Identify which cell holds the provided text, then report its [X, Y] central coordinate. 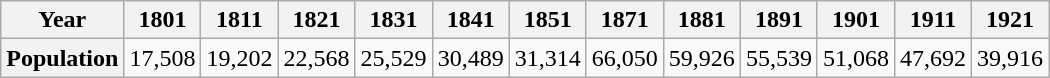
1801 [162, 20]
Year [62, 20]
1871 [624, 20]
Population [62, 58]
39,916 [1010, 58]
1921 [1010, 20]
59,926 [702, 58]
1851 [548, 20]
51,068 [856, 58]
30,489 [470, 58]
1901 [856, 20]
19,202 [240, 58]
25,529 [394, 58]
1841 [470, 20]
1881 [702, 20]
1911 [932, 20]
66,050 [624, 58]
17,508 [162, 58]
1831 [394, 20]
31,314 [548, 58]
1821 [316, 20]
55,539 [778, 58]
1891 [778, 20]
22,568 [316, 58]
1811 [240, 20]
47,692 [932, 58]
